From the cell containing the given text, extract its center point as (X, Y) coordinate. 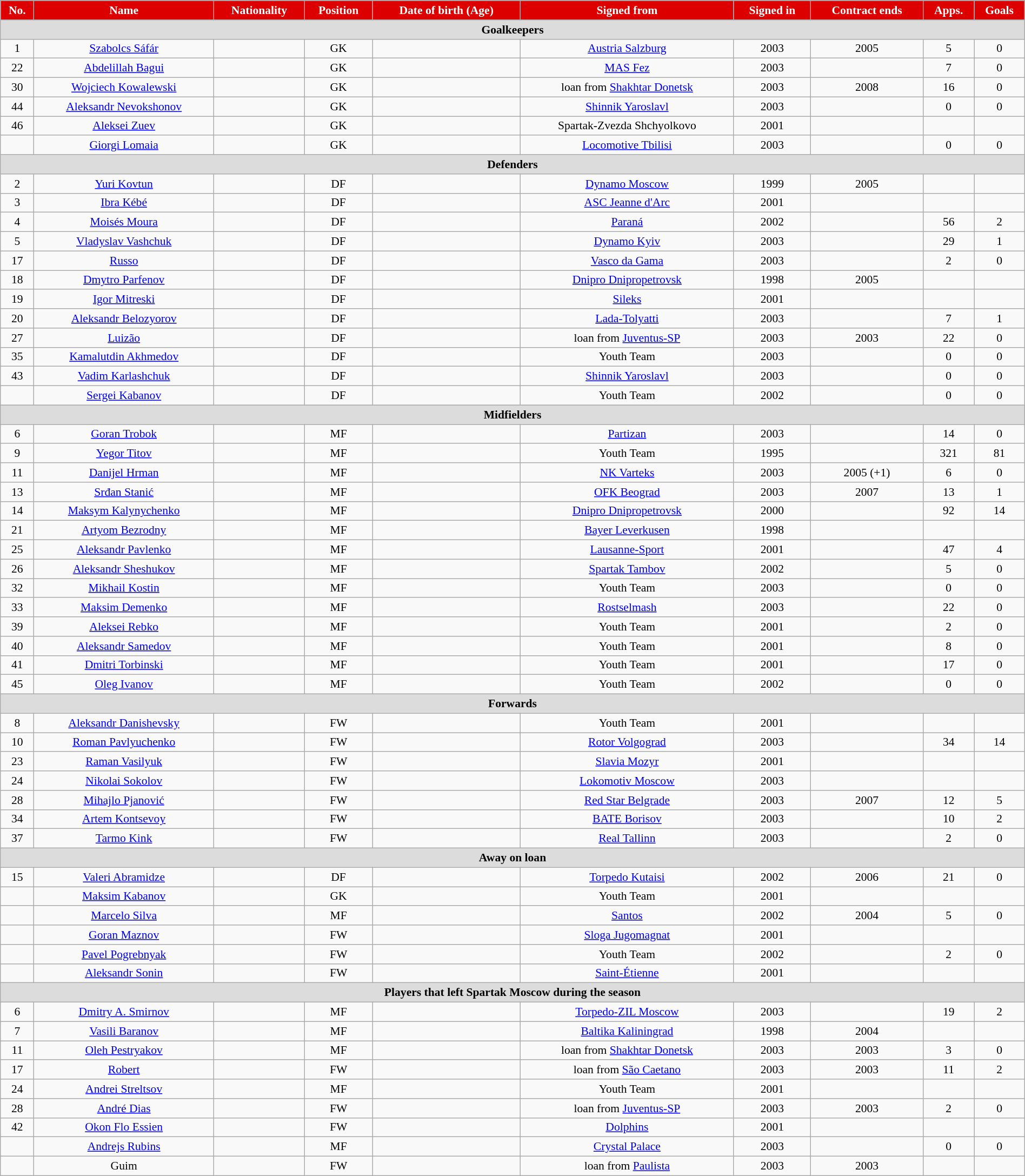
43 (17, 376)
Players that left Spartak Moscow during the season (512, 993)
Danijel Hrman (124, 473)
Raman Vasilyuk (124, 762)
Red Star Belgrade (627, 800)
Contract ends (867, 10)
Slavia Mozyr (627, 762)
Spartak Tambov (627, 569)
Austria Salzburg (627, 49)
Aleksandr Nevokshonov (124, 107)
Lokomotiv Moscow (627, 781)
Artem Kontsevoy (124, 819)
Aleksei Zuev (124, 126)
Valeri Abramidze (124, 877)
Forwards (512, 704)
9 (17, 454)
Signed from (627, 10)
Aleksandr Sonin (124, 973)
Artyom Bezrodny (124, 530)
16 (949, 88)
Real Tallinn (627, 839)
Maksim Demenko (124, 608)
Nationality (259, 10)
26 (17, 569)
Position (338, 10)
Mihajlo Pjanović (124, 800)
Sloga Jugomagnat (627, 935)
18 (17, 280)
Roman Pavlyuchenko (124, 742)
Dynamo Moscow (627, 184)
30 (17, 88)
2008 (867, 88)
39 (17, 627)
2000 (772, 511)
Bayer Leverkusen (627, 530)
1999 (772, 184)
Oleg Ivanov (124, 685)
Vadim Karlashchuk (124, 376)
Abdelillah Bagui (124, 68)
Santos (627, 916)
Torpedo Kutaisi (627, 877)
ASC Jeanne d'Arc (627, 203)
29 (949, 242)
Aleksandr Samedov (124, 646)
Oleh Pestryakov (124, 1051)
Srđan Stanić (124, 492)
Dmitry A. Smirnov (124, 1012)
Dynamo Kyiv (627, 242)
Defenders (512, 164)
No. (17, 10)
Kamalutdin Akhmedov (124, 357)
Crystal Palace (627, 1147)
Moisés Moura (124, 222)
37 (17, 839)
56 (949, 222)
33 (17, 608)
NK Varteks (627, 473)
Marcelo Silva (124, 916)
Goals (999, 10)
Spartak-Zvezda Shchyolkovo (627, 126)
Yuri Kovtun (124, 184)
Saint-Étienne (627, 973)
Paraná (627, 222)
Maksim Kabanov (124, 896)
Locomotive Tbilisi (627, 145)
Aleksandr Pavlenko (124, 550)
45 (17, 685)
92 (949, 511)
Pavel Pogrebnyak (124, 954)
2006 (867, 877)
Lausanne-Sport (627, 550)
Dmytro Parfenov (124, 280)
42 (17, 1127)
Aleksei Rebko (124, 627)
20 (17, 318)
Signed in (772, 10)
Okon Flo Essien (124, 1127)
Midfielders (512, 415)
Vasco da Gama (627, 261)
Aleksandr Belozyorov (124, 318)
Ibra Kébé (124, 203)
Mikhail Kostin (124, 588)
Rotor Volgograd (627, 742)
12 (949, 800)
Russo (124, 261)
loan from São Caetano (627, 1070)
Aleksandr Sheshukov (124, 569)
Luizão (124, 338)
81 (999, 454)
Lada-Tolyatti (627, 318)
35 (17, 357)
Apps. (949, 10)
Yegor Titov (124, 454)
Tarmo Kink (124, 839)
23 (17, 762)
Giorgi Lomaia (124, 145)
Guim (124, 1166)
Partizan (627, 434)
Away on loan (512, 858)
Szabolcs Sáfár (124, 49)
Dolphins (627, 1127)
Name (124, 10)
Rostselmash (627, 608)
Wojciech Kowalewski (124, 88)
Sileks (627, 300)
Goran Maznov (124, 935)
27 (17, 338)
2005 (+1) (867, 473)
Andrejs Rubins (124, 1147)
32 (17, 588)
Goran Trobok (124, 434)
46 (17, 126)
Date of birth (Age) (447, 10)
loan from Paulista (627, 1166)
André Dias (124, 1108)
Torpedo-ZIL Moscow (627, 1012)
Andrei Streltsov (124, 1089)
Goalkeepers (512, 30)
321 (949, 454)
MAS Fez (627, 68)
BATE Borisov (627, 819)
15 (17, 877)
Nikolai Sokolov (124, 781)
Aleksandr Danishevsky (124, 723)
Vladyslav Vashchuk (124, 242)
47 (949, 550)
Vasili Baranov (124, 1031)
Maksym Kalynychenko (124, 511)
40 (17, 646)
Dmitri Torbinski (124, 665)
OFK Beograd (627, 492)
25 (17, 550)
41 (17, 665)
44 (17, 107)
1995 (772, 454)
Robert (124, 1070)
Igor Mitreski (124, 300)
Sergei Kabanov (124, 396)
Baltika Kaliningrad (627, 1031)
